Output the [x, y] coordinate of the center of the cell containing the given text.  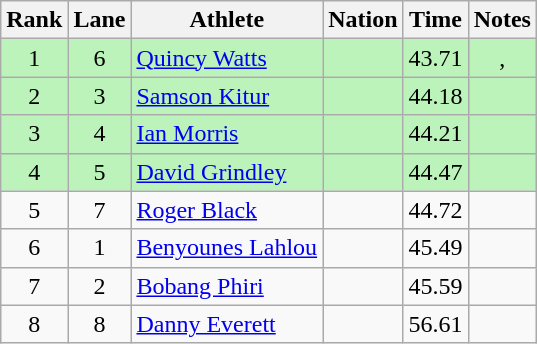
Athlete [227, 20]
Benyounes Lahlou [227, 248]
Roger Black [227, 210]
43.71 [436, 58]
44.21 [436, 134]
Quincy Watts [227, 58]
Rank [34, 20]
Danny Everett [227, 324]
44.72 [436, 210]
Ian Morris [227, 134]
45.59 [436, 286]
45.49 [436, 248]
, [502, 58]
Nation [363, 20]
David Grindley [227, 172]
Time [436, 20]
Notes [502, 20]
Lane [100, 20]
Bobang Phiri [227, 286]
44.47 [436, 172]
44.18 [436, 96]
Samson Kitur [227, 96]
56.61 [436, 324]
